Detect which cell encompasses the target text, then output its (x, y) center coordinate. 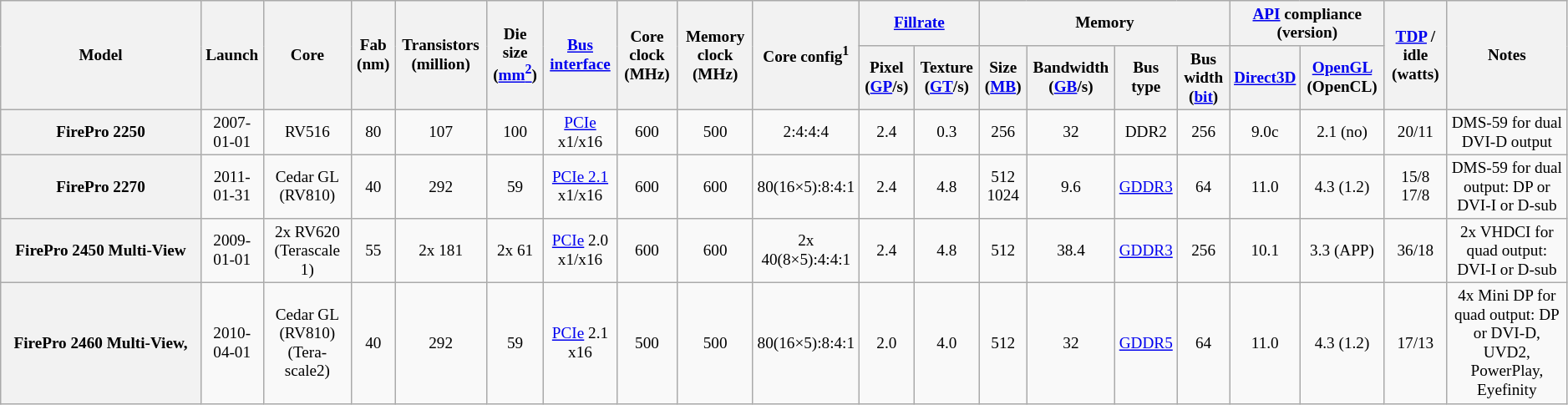
DDR2 (1146, 132)
Memory clock (MHz) (715, 55)
Texture (GT/s) (946, 78)
2x VHDCI for quad output: DVI-I or D-sub (1507, 251)
Launch (232, 55)
2x 181 (441, 251)
PCIe 2.1 x1/x16 (580, 187)
FirePro 2450 Multi-View (101, 251)
4x Mini DP for quad output: DP or DVI-D, UVD2, PowerPlay, Eyefinity (1507, 343)
2:4:4:4 (805, 132)
PCIe x1/x16 (580, 132)
36/18 (1415, 251)
9.6 (1071, 187)
9.0c (1265, 132)
107 (441, 132)
Bandwidth (GB/s) (1071, 78)
2009-01-01 (232, 251)
TDP / idle (watts) (1415, 55)
Pixel (GP/s) (886, 78)
2.1 (no) (1342, 132)
DMS-59 for dual DVI-D output (1507, 132)
10.1 (1265, 251)
Notes (1507, 55)
Bus interface (580, 55)
Direct3D (1265, 78)
Cedar GL (RV810) (307, 187)
Size (MB) (1002, 78)
Model (101, 55)
2x 40(8×5):4:4:1 (805, 251)
15/817/8 (1415, 187)
Fab (nm) (373, 55)
FirePro 2250 (101, 132)
0.3 (946, 132)
PCIe 2.0 x1/x16 (580, 251)
2.0 (886, 343)
FirePro 2460 Multi-View, (101, 343)
GDDR5 (1146, 343)
100 (515, 132)
Bus type (1146, 78)
20/11 (1415, 132)
2010-04-01 (232, 343)
80 (373, 132)
17/13 (1415, 343)
Core (307, 55)
4.0 (946, 343)
DMS-59 for dual output: DP or DVI-I or D-sub (1507, 187)
API compliance (version) (1308, 23)
Cedar GL (RV810) (Tera-scale2) (307, 343)
2x RV620 (Terascale 1) (307, 251)
Transistors (million) (441, 55)
2007-01-01 (232, 132)
OpenGL (OpenCL) (1342, 78)
Memory (1104, 23)
Core config1 (805, 55)
RV516 (307, 132)
Fillrate (919, 23)
38.4 (1071, 251)
3.3 (APP) (1342, 251)
2x 61 (515, 251)
PCIe 2.1 x16 (580, 343)
Core clock (MHz) (647, 55)
FirePro 2270 (101, 187)
Die size (mm2) (515, 55)
2011-01-31 (232, 187)
55 (373, 251)
Bus width (bit) (1204, 78)
5121024 (1002, 187)
